Detect which cell encompasses the target text, then output its (x, y) center coordinate. 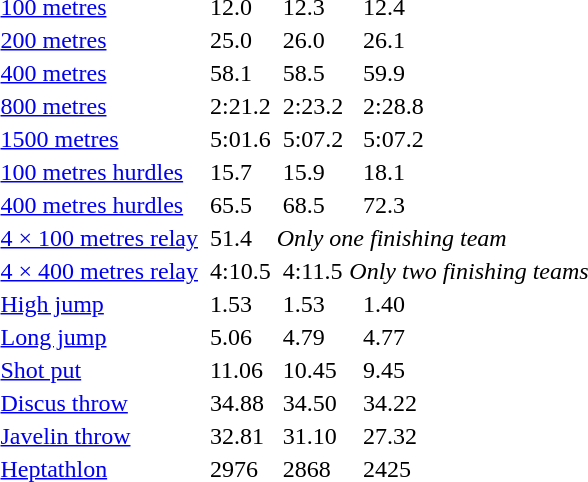
10.45 (313, 370)
32.81 (240, 436)
11.06 (240, 370)
31.10 (313, 436)
4:10.5 (240, 271)
34.50 (313, 403)
4.79 (313, 337)
51.4 (240, 238)
2:21.2 (240, 106)
15.7 (240, 172)
5:07.2 (313, 139)
58.5 (313, 73)
65.5 (240, 205)
58.1 (240, 73)
25.0 (240, 40)
2:23.2 (313, 106)
5.06 (240, 337)
5:01.6 (240, 139)
26.0 (313, 40)
68.5 (313, 205)
34.88 (240, 403)
15.9 (313, 172)
4:11.5 (313, 271)
